Identify which cell holds the provided text, then report its [X, Y] central coordinate. 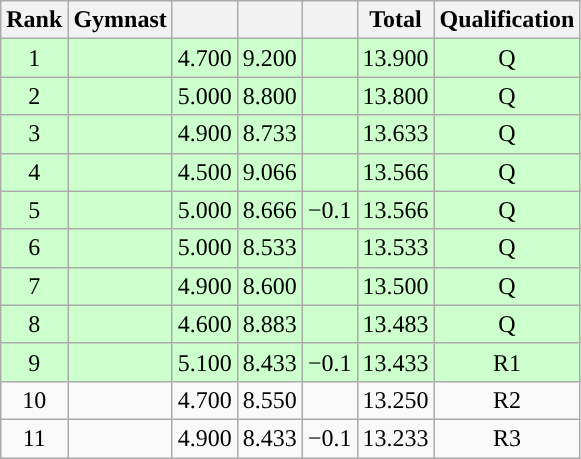
9.200 [270, 58]
8.533 [270, 248]
R2 [507, 400]
13.900 [396, 58]
5.100 [204, 362]
8.883 [270, 324]
2 [34, 96]
3 [34, 134]
6 [34, 248]
Qualification [507, 20]
10 [34, 400]
8.733 [270, 134]
1 [34, 58]
Gymnast [120, 20]
13.500 [396, 286]
R3 [507, 438]
13.483 [396, 324]
13.433 [396, 362]
9.066 [270, 172]
13.800 [396, 96]
8.550 [270, 400]
7 [34, 286]
13.250 [396, 400]
4 [34, 172]
9 [34, 362]
4.500 [204, 172]
13.633 [396, 134]
8 [34, 324]
11 [34, 438]
Rank [34, 20]
5 [34, 210]
13.233 [396, 438]
8.800 [270, 96]
8.600 [270, 286]
R1 [507, 362]
4.600 [204, 324]
Total [396, 20]
8.666 [270, 210]
13.533 [396, 248]
